Return the [x, y] coordinate for the center point of the cell that contains the specified text.  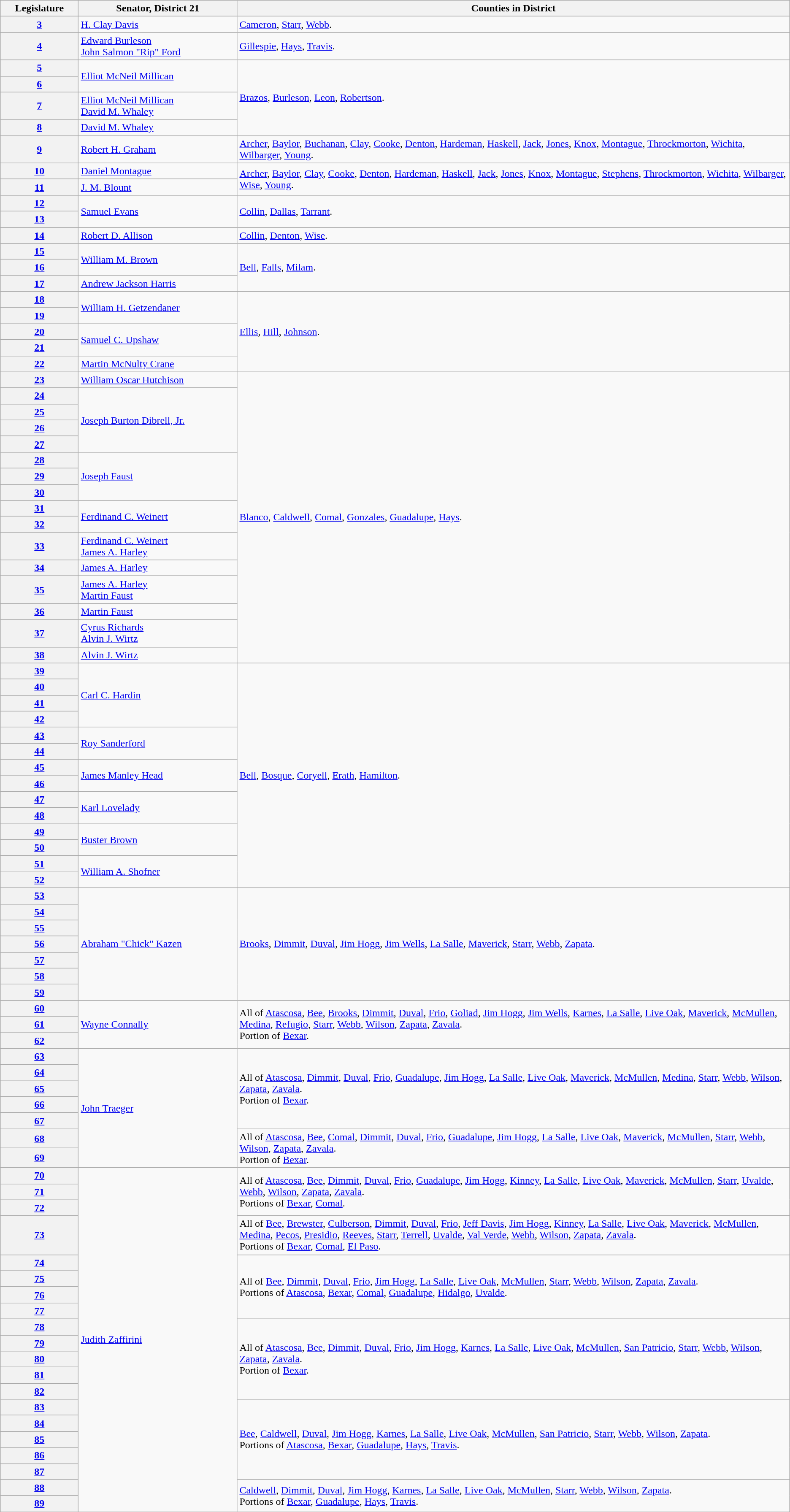
56 [40, 944]
18 [40, 300]
John Traeger [158, 1108]
Joseph Faust [158, 476]
Collin, Dallas, Tarrant. [513, 211]
4 [40, 46]
29 [40, 476]
72 [40, 1208]
73 [40, 1235]
33 [40, 546]
Martin Faust [158, 611]
James A. HarleyMartin Faust [158, 590]
9 [40, 149]
Joseph Burton Dibrell, Jr. [158, 420]
80 [40, 1359]
Collin, Denton, Wise. [513, 235]
Karl Lovelady [158, 808]
49 [40, 832]
45 [40, 767]
28 [40, 460]
Daniel Montague [158, 171]
Counties in District [513, 8]
68 [40, 1139]
70 [40, 1176]
67 [40, 1121]
57 [40, 960]
55 [40, 928]
40 [40, 687]
William H. Getzendaner [158, 308]
Samuel Evans [158, 211]
64 [40, 1073]
17 [40, 284]
27 [40, 444]
Samuel C. Upshaw [158, 340]
46 [40, 784]
Ferdinand C. WeinertJames A. Harley [158, 546]
47 [40, 800]
3 [40, 24]
48 [40, 816]
54 [40, 912]
78 [40, 1327]
Martin McNulty Crane [158, 364]
Senator, District 21 [158, 8]
42 [40, 719]
87 [40, 1471]
Wayne Connally [158, 1024]
63 [40, 1057]
James A. Harley [158, 568]
21 [40, 348]
15 [40, 252]
65 [40, 1089]
19 [40, 316]
58 [40, 976]
50 [40, 848]
14 [40, 235]
Judith Zaffirini [158, 1339]
86 [40, 1455]
74 [40, 1263]
H. Clay Davis [158, 24]
Legislature [40, 8]
Buster Brown [158, 840]
82 [40, 1391]
81 [40, 1375]
David M. Whaley [158, 127]
35 [40, 590]
71 [40, 1192]
69 [40, 1158]
77 [40, 1311]
34 [40, 568]
J. M. Blount [158, 187]
Archer, Baylor, Buchanan, Clay, Cooke, Denton, Hardeman, Haskell, Jack, Jones, Knox, Montague, Throckmorton, Wichita, Wilbarger, Young. [513, 149]
52 [40, 880]
59 [40, 992]
8 [40, 127]
Caldwell, Dimmit, Duval, Jim Hogg, Karnes, La Salle, Live Oak, McMullen, Starr, Webb, Wilson, Zapata.Portions of Bexar, Guadalupe, Hays, Travis. [513, 1496]
Andrew Jackson Harris [158, 284]
12 [40, 203]
Brooks, Dimmit, Duval, Jim Hogg, Jim Wells, La Salle, Maverick, Starr, Webb, Zapata. [513, 944]
79 [40, 1343]
37 [40, 633]
76 [40, 1295]
88 [40, 1488]
Brazos, Burleson, Leon, Robertson. [513, 98]
61 [40, 1024]
13 [40, 219]
James Manley Head [158, 775]
24 [40, 396]
Bell, Bosque, Coryell, Erath, Hamilton. [513, 776]
Robert D. Allison [158, 235]
89 [40, 1504]
44 [40, 751]
22 [40, 364]
William A. Shofner [158, 872]
7 [40, 105]
60 [40, 1008]
Ferdinand C. Weinert [158, 517]
25 [40, 412]
10 [40, 171]
39 [40, 671]
Gillespie, Hays, Travis. [513, 46]
Archer, Baylor, Clay, Cooke, Denton, Hardeman, Haskell, Jack, Jones, Knox, Montague, Stephens, Throckmorton, Wichita, Wilbarger, Wise, Young. [513, 179]
William M. Brown [158, 260]
62 [40, 1040]
31 [40, 509]
Abraham "Chick" Kazen [158, 944]
5 [40, 68]
Carl C. Hardin [158, 695]
Robert H. Graham [158, 149]
41 [40, 703]
32 [40, 525]
83 [40, 1407]
38 [40, 655]
36 [40, 611]
85 [40, 1439]
20 [40, 332]
William Oscar Hutchison [158, 380]
53 [40, 896]
Elliot McNeil MillicanDavid M. Whaley [158, 105]
Elliot McNeil Millican [158, 76]
Bell, Falls, Milam. [513, 268]
Roy Sanderford [158, 743]
23 [40, 380]
66 [40, 1105]
Cameron, Starr, Webb. [513, 24]
51 [40, 864]
Alvin J. Wirtz [158, 655]
43 [40, 735]
Edward BurlesonJohn Salmon "Rip" Ford [158, 46]
11 [40, 187]
84 [40, 1423]
16 [40, 268]
6 [40, 84]
75 [40, 1279]
Ellis, Hill, Johnson. [513, 332]
Blanco, Caldwell, Comal, Gonzales, Guadalupe, Hays. [513, 517]
30 [40, 492]
Cyrus RichardsAlvin J. Wirtz [158, 633]
26 [40, 428]
